For the text-containing cell, return its midpoint in [X, Y] coordinate format. 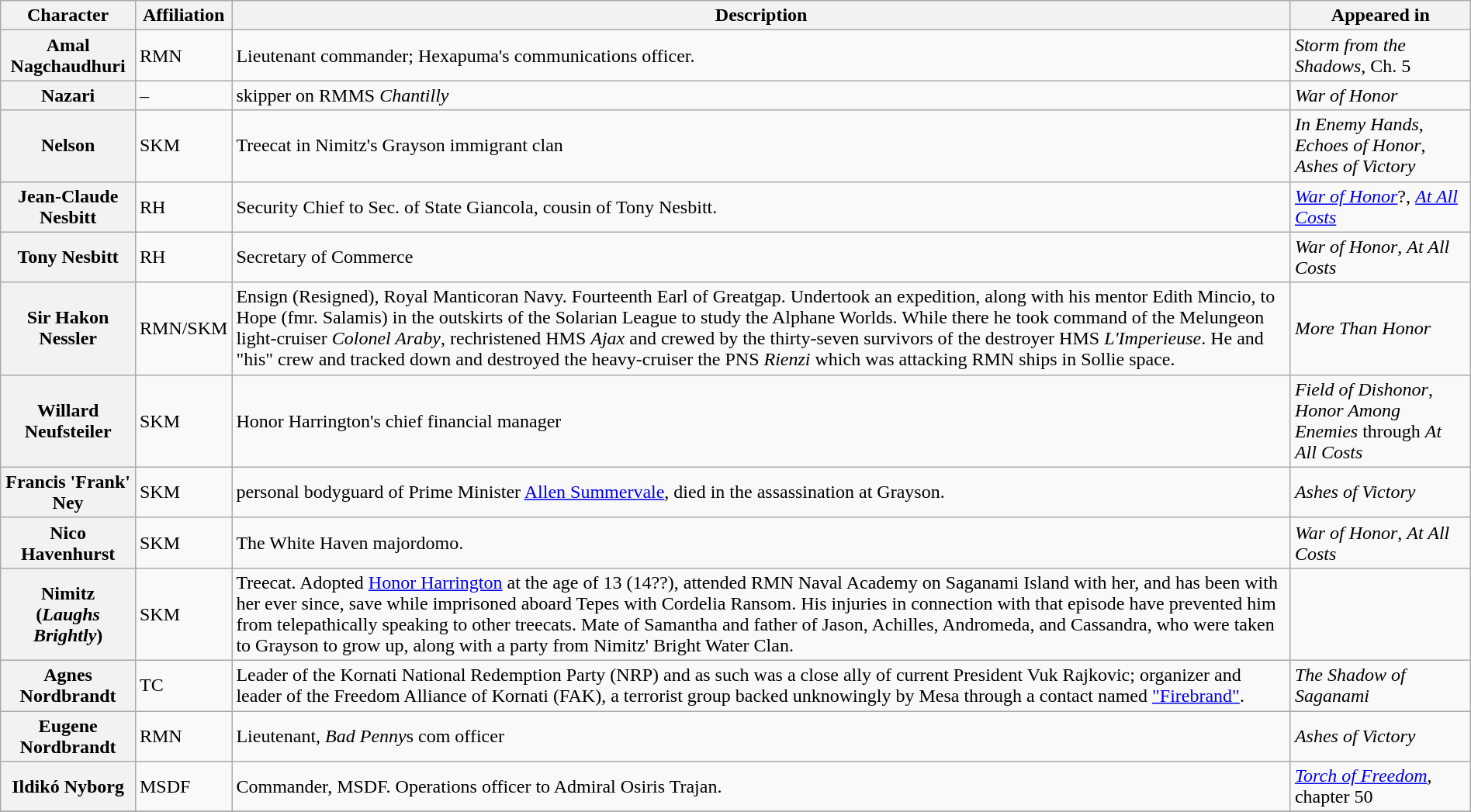
Lieutenant, Bad Pennys com officer [761, 735]
RMN/SKM [183, 329]
Torch of Freedom, chapter 50 [1380, 786]
Ildikó Nyborg [68, 786]
Character [68, 16]
– [183, 95]
Affiliation [183, 16]
skipper on RMMS Chantilly [761, 95]
War of Honor?, At All Costs [1380, 206]
In Enemy Hands, Echoes of Honor, Ashes of Victory [1380, 146]
Tony Nesbitt [68, 257]
MSDF [183, 786]
Nelson [68, 146]
Nico Havenhurst [68, 543]
Secretary of Commerce [761, 257]
The Shadow of Saganami [1380, 686]
Willard Neufsteiler [68, 420]
Appeared in [1380, 16]
Lieutenant commander; Hexapuma's communications officer. [761, 56]
Nimitz(Laughs Brightly) [68, 614]
War of Honor [1380, 95]
Honor Harrington's chief financial manager [761, 420]
Commander, MSDF. Operations officer to Admiral Osiris Trajan. [761, 786]
Field of Dishonor, Honor Among Enemies through At All Costs [1380, 420]
personal bodyguard of Prime Minister Allen Summervale, died in the assassination at Grayson. [761, 492]
Agnes Nordbrandt [68, 686]
Treecat in Nimitz's Grayson immigrant clan [761, 146]
The White Haven majordomo. [761, 543]
Amal Nagchaudhuri [68, 56]
Storm from the Shadows, Ch. 5 [1380, 56]
Jean-Claude Nesbitt [68, 206]
Description [761, 16]
Nazari [68, 95]
Security Chief to Sec. of State Giancola, cousin of Tony Nesbitt. [761, 206]
More Than Honor [1380, 329]
Eugene Nordbrandt [68, 735]
Sir Hakon Nessler [68, 329]
Francis 'Frank' Ney [68, 492]
TC [183, 686]
